For the text-containing cell, return its midpoint in (x, y) coordinate format. 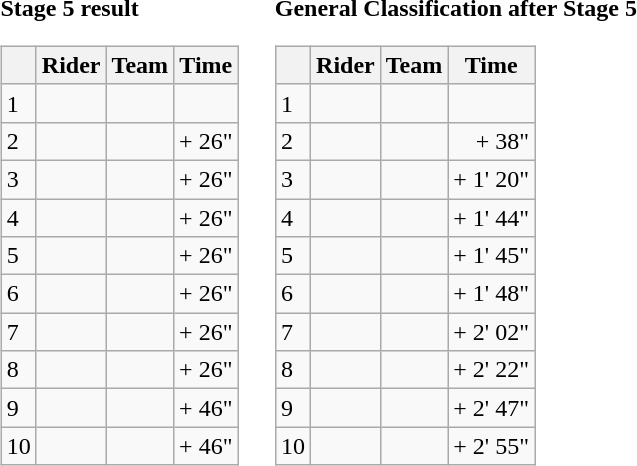
+ 38" (492, 141)
+ 2' 02" (492, 332)
+ 2' 22" (492, 370)
+ 2' 55" (492, 446)
+ 1' 48" (492, 294)
+ 1' 20" (492, 179)
+ 2' 47" (492, 408)
+ 1' 44" (492, 217)
+ 1' 45" (492, 256)
